For the text-containing cell, return its midpoint in [X, Y] coordinate format. 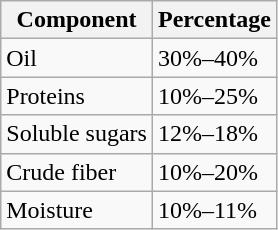
Oil [77, 58]
10%–20% [214, 172]
Moisture [77, 210]
30%–40% [214, 58]
10%–25% [214, 96]
Soluble sugars [77, 134]
Crude fiber [77, 172]
12%–18% [214, 134]
Component [77, 20]
Percentage [214, 20]
Proteins [77, 96]
10%–11% [214, 210]
